Pinpoint the cell where the given text exists, returning its [X, Y] midpoint coordinate. 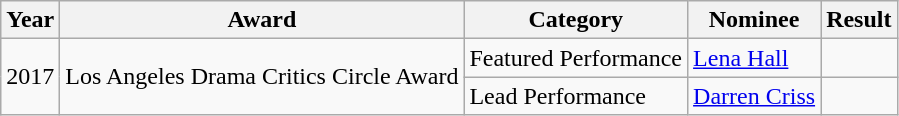
Category [576, 20]
Darren Criss [754, 96]
Year [30, 20]
Lead Performance [576, 96]
2017 [30, 77]
Nominee [754, 20]
Award [262, 20]
Featured Performance [576, 58]
Result [859, 20]
Los Angeles Drama Critics Circle Award [262, 77]
Lena Hall [754, 58]
